Provide the (x, y) coordinate of the cell's center where the given text is located.  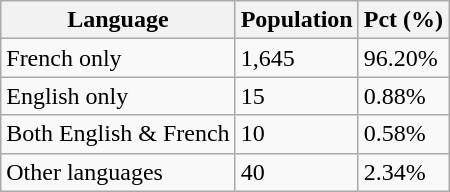
Pct (%) (403, 20)
Both English & French (118, 134)
0.88% (403, 96)
40 (296, 172)
2.34% (403, 172)
15 (296, 96)
French only (118, 58)
English only (118, 96)
Language (118, 20)
10 (296, 134)
0.58% (403, 134)
1,645 (296, 58)
Population (296, 20)
96.20% (403, 58)
Other languages (118, 172)
